For the text-containing cell, return its midpoint in [X, Y] coordinate format. 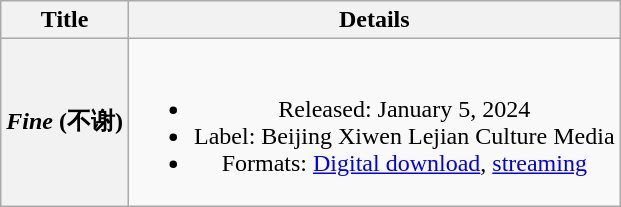
Details [374, 20]
Title [65, 20]
Fine (不谢) [65, 122]
Released: January 5, 2024Label: Beijing Xiwen Lejian Culture MediaFormats: Digital download, streaming [374, 122]
